Capture the cell that displays the provided text and extract its (X, Y) central coordinate. 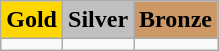
Bronze (176, 20)
Gold (32, 20)
Silver (98, 20)
